For the text-containing cell, return its midpoint in (x, y) coordinate format. 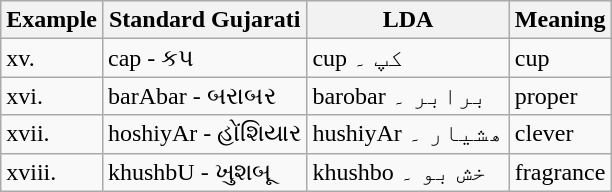
Meaning (560, 20)
LDA (408, 20)
barobar برابر ۔ (408, 96)
xv. (52, 58)
clever (560, 134)
xvii. (52, 134)
xviii. (52, 172)
hoshiyAr - હોંશિયાર (204, 134)
cup (560, 58)
cap - કપ (204, 58)
xvi. (52, 96)
barAbar - બરાબર (204, 96)
hushiyAr ھشیار ۔ (408, 134)
proper (560, 96)
khushbo خش بو ۔ (408, 172)
Example (52, 20)
Standard Gujarati (204, 20)
fragrance (560, 172)
khushbU - ખુશબૂ (204, 172)
cup کپ ۔ (408, 58)
